Find where the given text appears and provide that cell's center as [X, Y] coordinate. 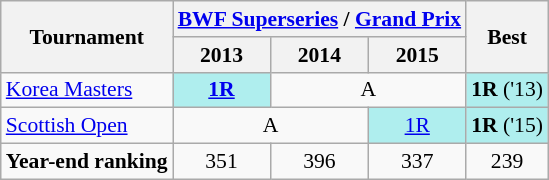
1R ('13) [507, 90]
239 [507, 162]
Korea Masters [87, 90]
Scottish Open [87, 126]
1R ('15) [507, 126]
2015 [417, 55]
396 [319, 162]
351 [222, 162]
Year-end ranking [87, 162]
337 [417, 162]
2013 [222, 55]
BWF Superseries / Grand Prix [320, 19]
Tournament [87, 36]
2014 [319, 55]
Best [507, 36]
